From the cell containing the given text, extract its center point as (x, y) coordinate. 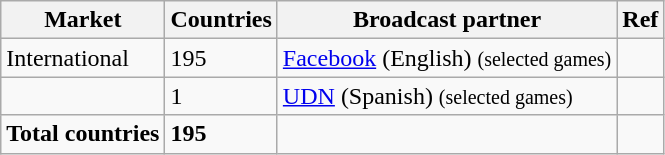
UDN (Spanish) (selected games) (446, 96)
Broadcast partner (446, 20)
Ref (640, 20)
Total countries (83, 134)
Facebook (English) (selected games) (446, 58)
1 (221, 96)
Countries (221, 20)
International (83, 58)
Market (83, 20)
